Pinpoint the cell where the given text exists, returning its (X, Y) midpoint coordinate. 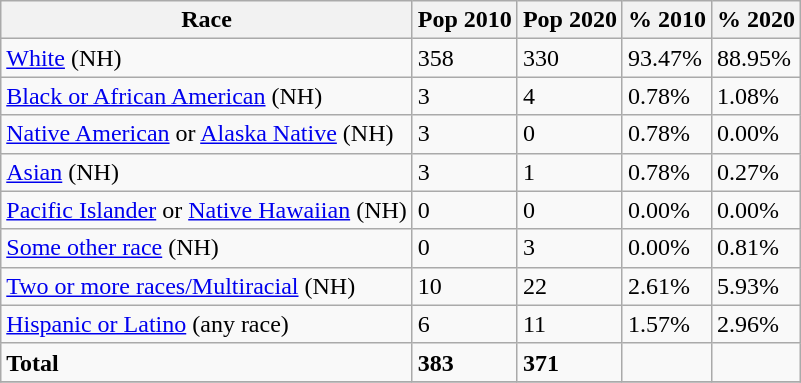
Total (207, 362)
White (NH) (207, 58)
Asian (NH) (207, 172)
Two or more races/Multiracial (NH) (207, 286)
11 (570, 324)
10 (464, 286)
1 (570, 172)
2.96% (756, 324)
4 (570, 96)
Pacific Islander or Native Hawaiian (NH) (207, 210)
22 (570, 286)
2.61% (666, 286)
Pop 2020 (570, 20)
93.47% (666, 58)
Some other race (NH) (207, 248)
6 (464, 324)
358 (464, 58)
0.81% (756, 248)
371 (570, 362)
Pop 2010 (464, 20)
1.57% (666, 324)
88.95% (756, 58)
Hispanic or Latino (any race) (207, 324)
% 2020 (756, 20)
Race (207, 20)
5.93% (756, 286)
0.27% (756, 172)
1.08% (756, 96)
383 (464, 362)
Native American or Alaska Native (NH) (207, 134)
% 2010 (666, 20)
330 (570, 58)
Black or African American (NH) (207, 96)
